Detect which cell encompasses the target text, then output its [x, y] center coordinate. 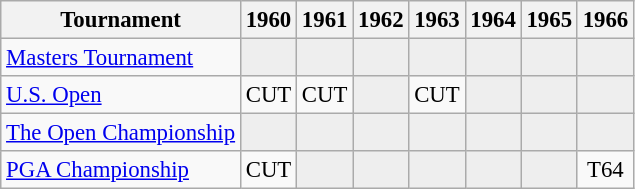
The Open Championship [121, 133]
1961 [325, 20]
1964 [493, 20]
Masters Tournament [121, 58]
1962 [381, 20]
1963 [437, 20]
T64 [605, 170]
Tournament [121, 20]
1965 [549, 20]
1960 [268, 20]
1966 [605, 20]
U.S. Open [121, 95]
PGA Championship [121, 170]
